Determine the [X, Y] coordinate at the center of the cell enclosing the given text.  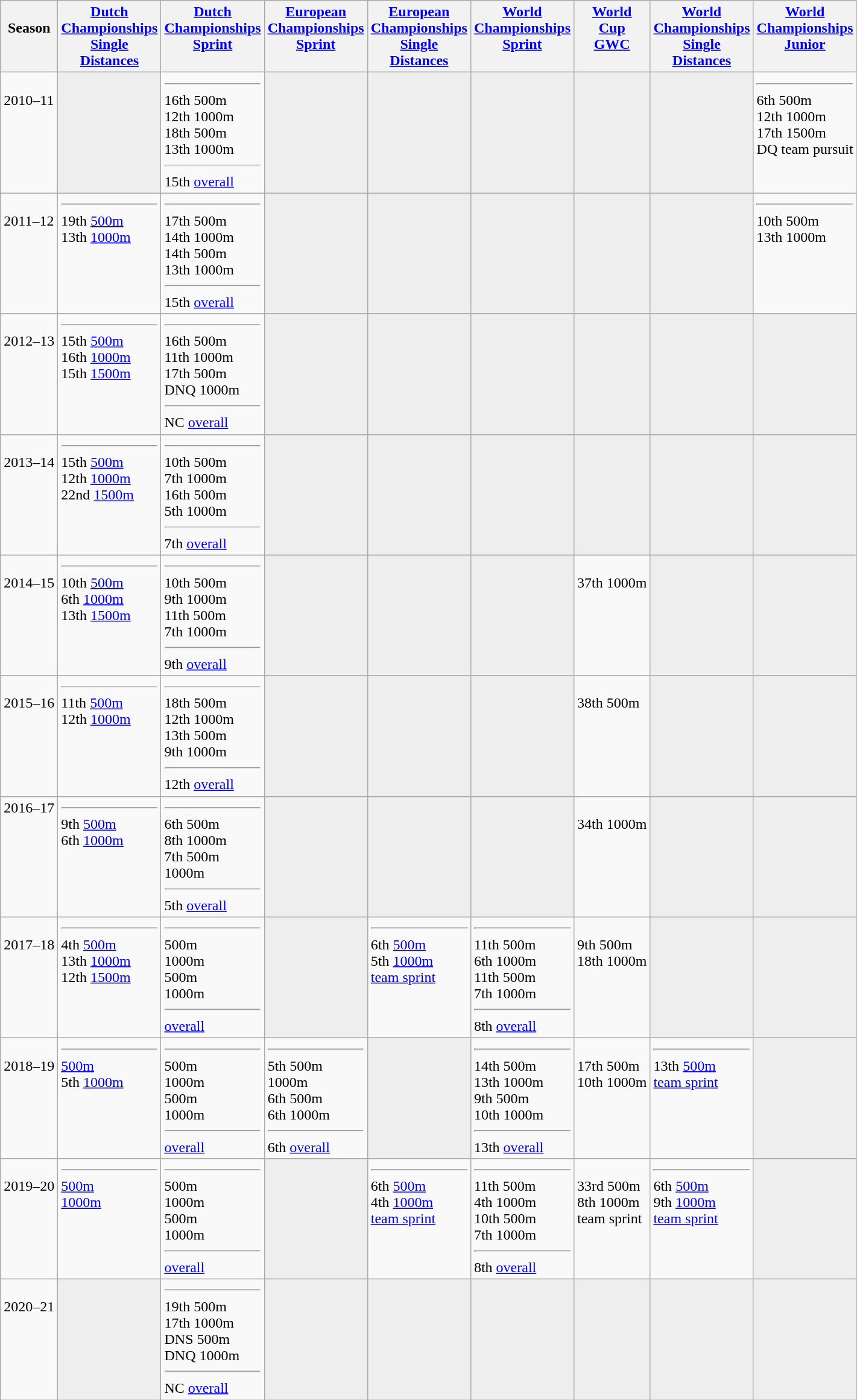
2013–14 [29, 495]
European Championships Single Distances [419, 36]
38th 500m [612, 736]
9th 500m 6th 1000m [110, 857]
11th 500m 12th 1000m [110, 736]
6th 500m 12th 1000m 17th 1500m DQ team pursuit [805, 133]
15th 500m 12th 1000m 22nd 1500m [110, 495]
6th 500m 9th 1000m team sprint [702, 1218]
2019–20 [29, 1218]
15th 500m 16th 1000m 15th 1500m [110, 374]
500m 5th 1000m [110, 1098]
6th 500m 5th 1000m team sprint [419, 977]
33rd 500m 8th 1000m team sprint [612, 1218]
5th 500m 1000m 6th 500m 6th 1000m 6th overall [316, 1098]
18th 500m 12th 1000m 13th 500m 9th 1000m 12th overall [212, 736]
17th 500m 14th 1000m 14th 500m 13th 1000m 15th overall [212, 253]
6th 500m 8th 1000m 7th 500m 1000m 5th overall [212, 857]
2010–11 [29, 133]
2017–18 [29, 977]
World Championships Sprint [522, 36]
9th 500m 18th 1000m [612, 977]
2012–13 [29, 374]
10th 500m 7th 1000m 16th 500m 5th 1000m 7th overall [212, 495]
World Championships Junior [805, 36]
16th 500m 11th 1000m 17th 500m DNQ 1000m NC overall [212, 374]
11th 500m 4th 1000m 10th 500m 7th 1000m 8th overall [522, 1218]
11th 500m 6th 1000m 11th 500m 7th 1000m 8th overall [522, 977]
2018–19 [29, 1098]
2015–16 [29, 736]
16th 500m 12th 1000m 18th 500m 13th 1000m 15th overall [212, 133]
2016–17 [29, 857]
2014–15 [29, 615]
4th 500m 13th 1000m 12th 1500m [110, 977]
14th 500m 13th 1000m 9th 500m 10th 1000m 13th overall [522, 1098]
World Cup GWC [612, 36]
500m 1000m [110, 1218]
2011–12 [29, 253]
Dutch Championships Single Distances [110, 36]
10th 500m 9th 1000m 11th 500m 7th 1000m 9th overall [212, 615]
Season [29, 36]
World Championships Single Distances [702, 36]
19th 500m 17th 1000m DNS 500m DNQ 1000m NC overall [212, 1339]
Dutch Championships Sprint [212, 36]
10th 500m 13th 1000m [805, 253]
2020–21 [29, 1339]
34th 1000m [612, 857]
13th 500m team sprint [702, 1098]
European Championships Sprint [316, 36]
10th 500m 6th 1000m 13th 1500m [110, 615]
37th 1000m [612, 615]
17th 500m 10th 1000m [612, 1098]
6th 500m 4th 1000m team sprint [419, 1218]
19th 500m 13th 1000m [110, 253]
